From the cell containing the given text, extract its center point as [X, Y] coordinate. 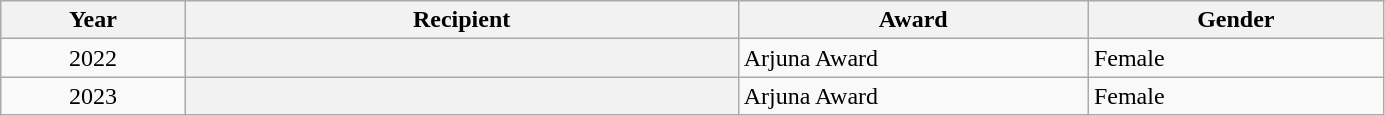
Award [913, 20]
Year [93, 20]
2023 [93, 96]
Recipient [462, 20]
2022 [93, 58]
Gender [1236, 20]
